Extract the (x, y) coordinate from the center of the cell holding the provided text.  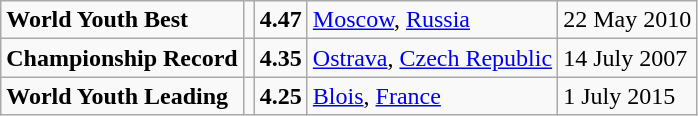
14 July 2007 (628, 58)
Championship Record (122, 58)
22 May 2010 (628, 20)
World Youth Leading (122, 96)
4.25 (280, 96)
4.35 (280, 58)
1 July 2015 (628, 96)
Blois, France (432, 96)
Moscow, Russia (432, 20)
4.47 (280, 20)
World Youth Best (122, 20)
Ostrava, Czech Republic (432, 58)
